Determine the (X, Y) coordinate at the center of the cell enclosing the given text.  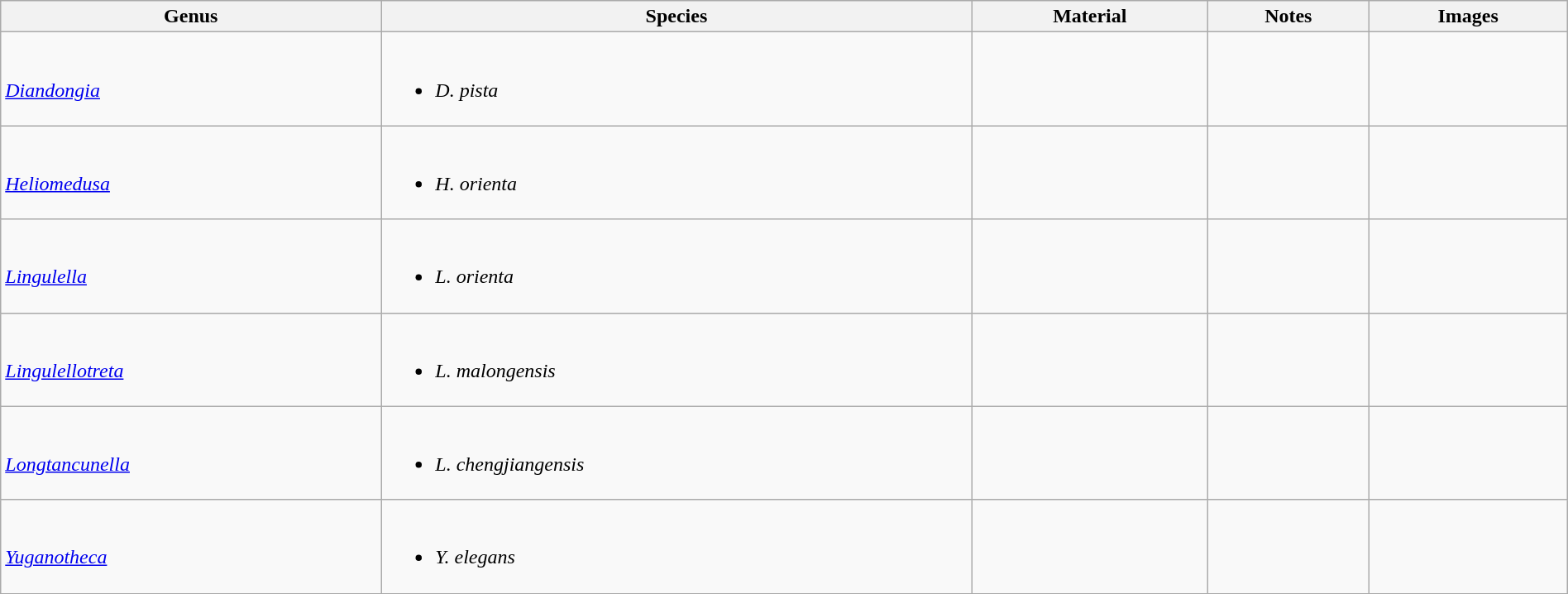
Lingulella (191, 266)
Material (1090, 17)
Genus (191, 17)
L. orienta (676, 266)
L. malongensis (676, 359)
Images (1468, 17)
Diandongia (191, 79)
Yuganotheca (191, 546)
Y. elegans (676, 546)
Lingulellotreta (191, 359)
D. pista (676, 79)
H. orienta (676, 172)
L. chengjiangensis (676, 453)
Notes (1288, 17)
Longtancunella (191, 453)
Heliomedusa (191, 172)
Species (676, 17)
